From the cell containing the given text, extract its center point as (x, y) coordinate. 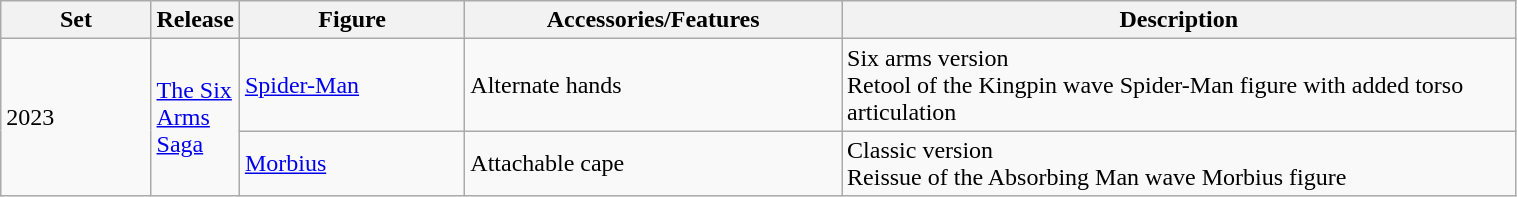
The Six Arms Saga (195, 118)
2023 (76, 118)
Description (1179, 20)
Accessories/Features (654, 20)
Attachable cape (654, 164)
Spider-Man (352, 85)
Alternate hands (654, 85)
Set (76, 20)
Release (195, 20)
Classic versionReissue of the Absorbing Man wave Morbius figure (1179, 164)
Figure (352, 20)
Morbius (352, 164)
Six arms versionRetool of the Kingpin wave Spider-Man figure with added torso articulation (1179, 85)
